Return the (X, Y) coordinate for the center point of the cell that contains the specified text.  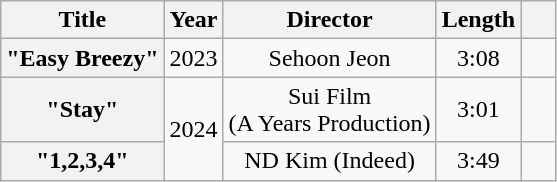
3:08 (478, 58)
"Stay" (82, 110)
3:01 (478, 110)
Title (82, 20)
"1,2,3,4" (82, 161)
Sui Film(A Years Production) (330, 110)
"Easy Breezy" (82, 58)
Year (194, 20)
3:49 (478, 161)
Length (478, 20)
ND Kim (Indeed) (330, 161)
2024 (194, 128)
Director (330, 20)
Sehoon Jeon (330, 58)
2023 (194, 58)
